From the cell containing the given text, extract its center point as (x, y) coordinate. 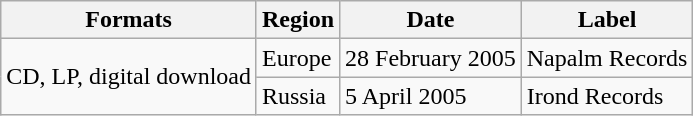
Region (298, 20)
Label (607, 20)
Formats (129, 20)
Europe (298, 58)
5 April 2005 (431, 96)
CD, LP, digital download (129, 77)
Napalm Records (607, 58)
Irond Records (607, 96)
28 February 2005 (431, 58)
Russia (298, 96)
Date (431, 20)
